Search for the cell housing the specified text and yield its [X, Y] center coordinate. 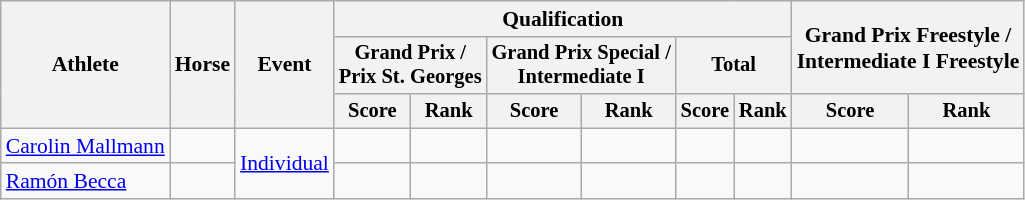
Grand Prix Freestyle /Intermediate I Freestyle [908, 48]
Grand Prix Special /Intermediate I [582, 66]
Athlete [86, 64]
Total [734, 66]
Grand Prix /Prix St. Georges [410, 66]
Qualification [563, 19]
Event [284, 64]
Horse [202, 64]
Ramón Becca [86, 182]
Individual [284, 164]
Carolin Mallmann [86, 146]
